For the text-containing cell, return its midpoint in (X, Y) coordinate format. 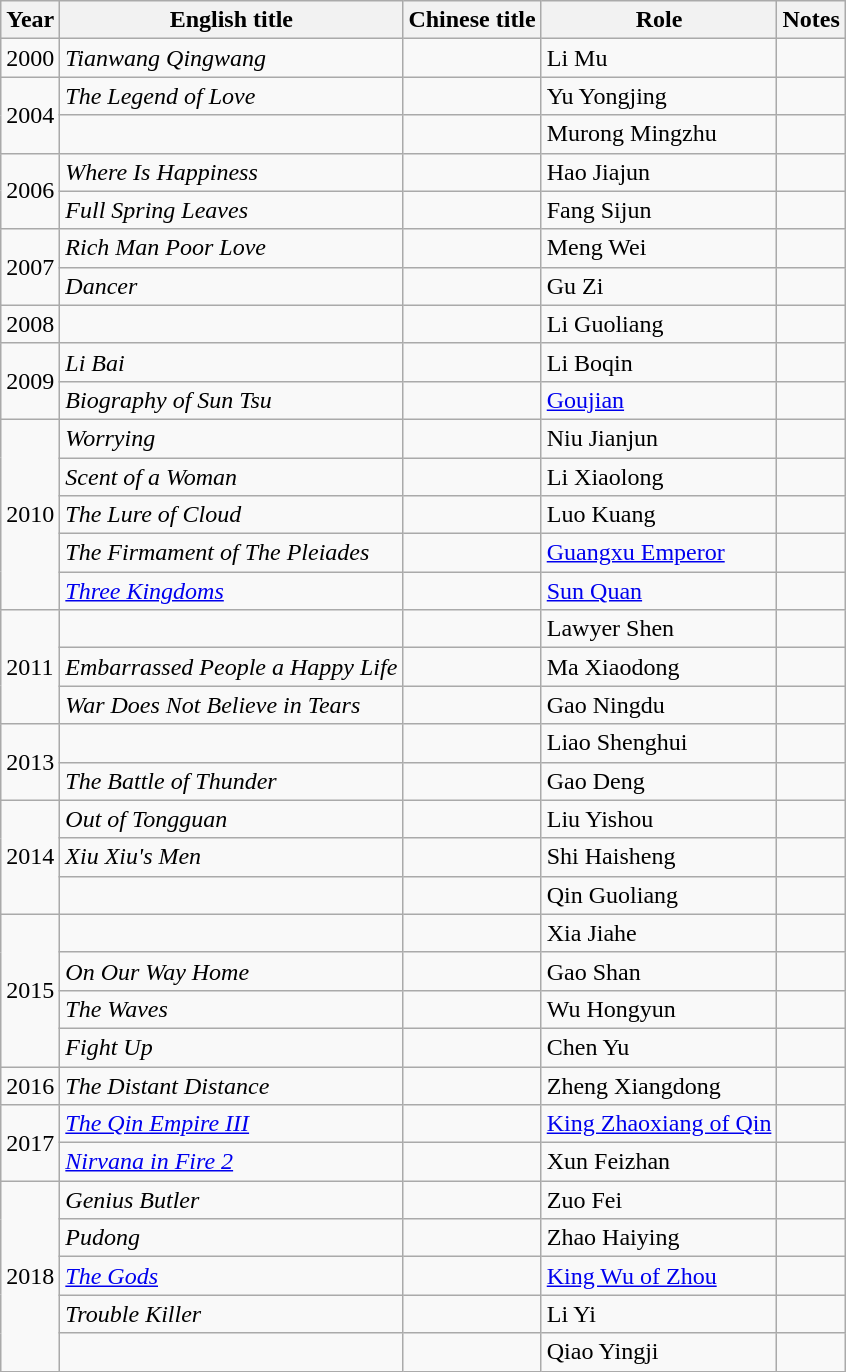
The Qin Empire III (232, 1124)
Li Yi (659, 1314)
Three Kingdoms (232, 591)
Li Bai (232, 362)
2009 (30, 381)
Year (30, 20)
Meng Wei (659, 248)
The Gods (232, 1276)
Out of Tongguan (232, 819)
Full Spring Leaves (232, 210)
Luo Kuang (659, 515)
Li Boqin (659, 362)
The Legend of Love (232, 96)
Where Is Happiness (232, 172)
2004 (30, 115)
Ma Xiaodong (659, 667)
Rich Man Poor Love (232, 248)
2000 (30, 58)
Role (659, 20)
Xun Feizhan (659, 1162)
Genius Butler (232, 1200)
Fight Up (232, 1047)
Li Guoliang (659, 324)
Xiu Xiu's Men (232, 857)
The Distant Distance (232, 1085)
The Battle of Thunder (232, 781)
2006 (30, 191)
Zuo Fei (659, 1200)
Notes (811, 20)
The Waves (232, 1009)
Lawyer Shen (659, 629)
Scent of a Woman (232, 477)
Zhao Haiying (659, 1238)
Liu Yishou (659, 819)
Worrying (232, 438)
On Our Way Home (232, 971)
2011 (30, 667)
Chen Yu (659, 1047)
Trouble Killer (232, 1314)
King Wu of Zhou (659, 1276)
2014 (30, 857)
The Lure of Cloud (232, 515)
Gao Deng (659, 781)
Sun Quan (659, 591)
2007 (30, 267)
Fang Sijun (659, 210)
Li Xiaolong (659, 477)
Biography of Sun Tsu (232, 400)
Gao Ningdu (659, 705)
Hao Jiajun (659, 172)
2015 (30, 990)
2018 (30, 1276)
Qiao Yingji (659, 1352)
Goujian (659, 400)
Xia Jiahe (659, 933)
Liao Shenghui (659, 743)
Shi Haisheng (659, 857)
Chinese title (472, 20)
Guangxu Emperor (659, 553)
Tianwang Qingwang (232, 58)
Pudong (232, 1238)
Qin Guoliang (659, 895)
Yu Yongjing (659, 96)
2016 (30, 1085)
Wu Hongyun (659, 1009)
2013 (30, 762)
Murong Mingzhu (659, 134)
Embarrassed People a Happy Life (232, 667)
Gu Zi (659, 286)
The Firmament of The Pleiades (232, 553)
English title (232, 20)
2017 (30, 1143)
Dancer (232, 286)
2010 (30, 514)
Zheng Xiangdong (659, 1085)
Nirvana in Fire 2 (232, 1162)
King Zhaoxiang of Qin (659, 1124)
War Does Not Believe in Tears (232, 705)
Li Mu (659, 58)
Niu Jianjun (659, 438)
Gao Shan (659, 971)
2008 (30, 324)
